Pinpoint the cell where the given text exists, returning its [X, Y] midpoint coordinate. 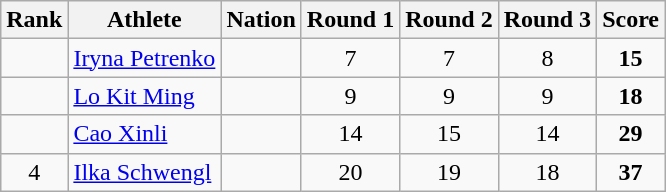
Round 1 [350, 20]
4 [34, 172]
Athlete [144, 20]
Ilka Schwengl [144, 172]
Score [631, 20]
Round 3 [547, 20]
Cao Xinli [144, 134]
Lo Kit Ming [144, 96]
19 [449, 172]
8 [547, 58]
20 [350, 172]
Iryna Petrenko [144, 58]
29 [631, 134]
37 [631, 172]
Rank [34, 20]
Round 2 [449, 20]
Nation [261, 20]
